Determine the [X, Y] coordinate at the center of the cell enclosing the given text.  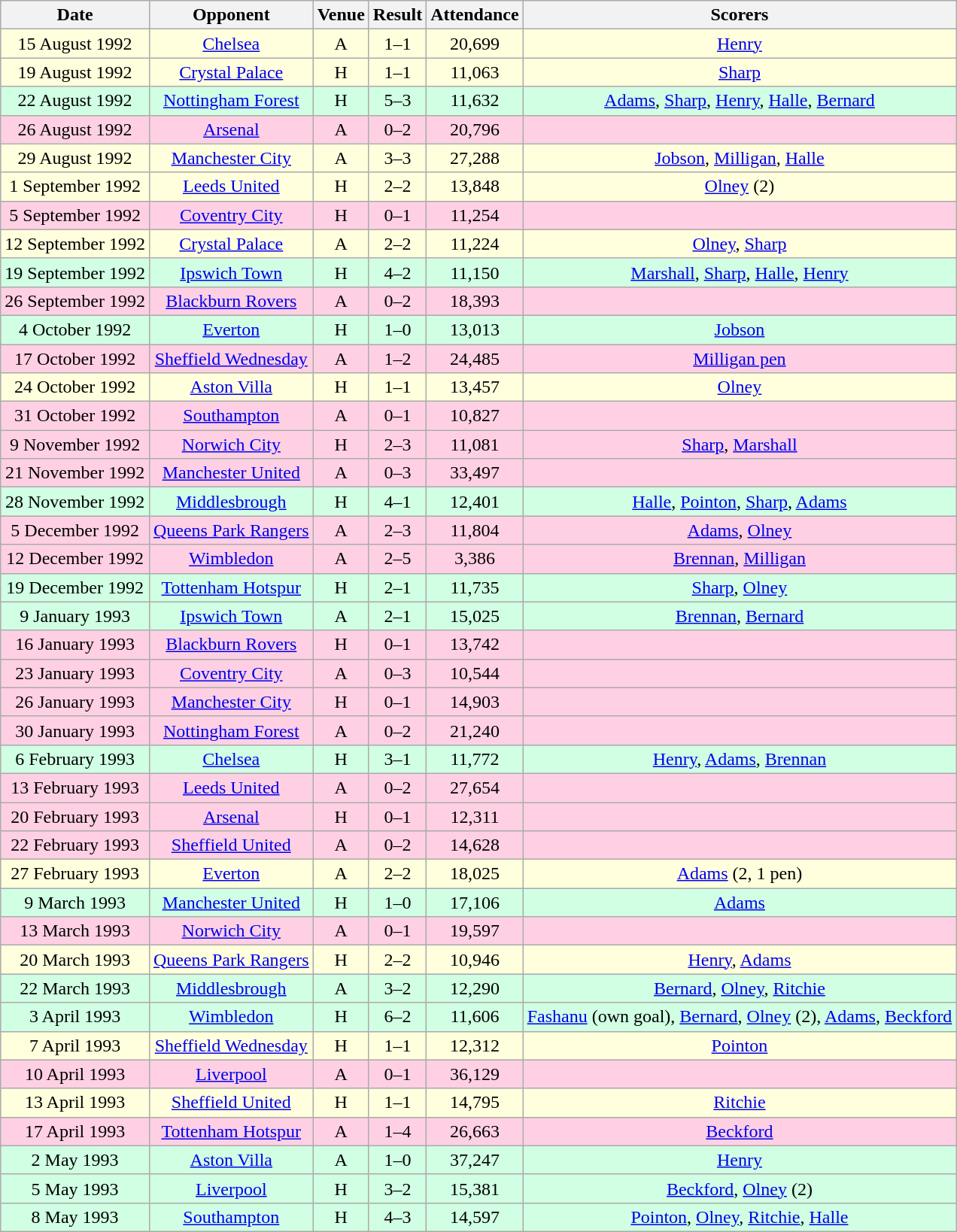
Pointon, Olney, Ritchie, Halle [740, 1217]
28 November 1992 [75, 502]
11,224 [475, 244]
4 October 1992 [75, 329]
12 September 1992 [75, 244]
Olney [740, 387]
10,946 [475, 960]
11,063 [475, 72]
27,654 [475, 787]
Adams, Sharp, Henry, Halle, Bernard [740, 101]
Beckford, Olney (2) [740, 1188]
Marshall, Sharp, Halle, Henry [740, 272]
10,827 [475, 416]
3,386 [475, 559]
4–1 [397, 502]
20 March 1993 [75, 960]
27 February 1993 [75, 874]
24,485 [475, 359]
Halle, Pointon, Sharp, Adams [740, 502]
13 March 1993 [75, 931]
10,544 [475, 673]
14,903 [475, 702]
12 December 1992 [75, 559]
33,497 [475, 473]
Brennan, Bernard [740, 616]
11,804 [475, 530]
24 October 1992 [75, 387]
Adams (2, 1 pen) [740, 874]
5 September 1992 [75, 215]
5 December 1992 [75, 530]
20,796 [475, 129]
22 February 1993 [75, 845]
Opponent [231, 15]
13,848 [475, 187]
22 March 1993 [75, 988]
4–2 [397, 272]
13,742 [475, 645]
2–5 [397, 559]
22 August 1992 [75, 101]
9 January 1993 [75, 616]
Venue [341, 15]
15,381 [475, 1188]
11,606 [475, 1017]
12,401 [475, 502]
17 October 1992 [75, 359]
21 November 1992 [75, 473]
18,025 [475, 874]
1–4 [397, 1131]
13,457 [475, 387]
9 March 1993 [75, 903]
11,081 [475, 445]
Bernard, Olney, Ritchie [740, 988]
Fashanu (own goal), Bernard, Olney (2), Adams, Beckford [740, 1017]
1 September 1992 [75, 187]
17,106 [475, 903]
7 April 1993 [75, 1045]
Sharp [740, 72]
4–3 [397, 1217]
Sharp, Olney [740, 587]
12,290 [475, 988]
21,240 [475, 730]
14,597 [475, 1217]
3 April 1993 [75, 1017]
9 November 1992 [75, 445]
26 August 1992 [75, 129]
13 February 1993 [75, 787]
1–2 [397, 359]
Sharp, Marshall [740, 445]
3–1 [397, 759]
Brennan, Milligan [740, 559]
27,288 [475, 158]
Adams, Olney [740, 530]
23 January 1993 [75, 673]
10 April 1993 [75, 1074]
Beckford [740, 1131]
Scorers [740, 15]
14,628 [475, 845]
Jobson [740, 329]
2 May 1993 [75, 1160]
11,150 [475, 272]
6–2 [397, 1017]
14,795 [475, 1103]
26 September 1992 [75, 301]
13 April 1993 [75, 1103]
8 May 1993 [75, 1217]
20 February 1993 [75, 816]
6 February 1993 [75, 759]
11,772 [475, 759]
11,735 [475, 587]
16 January 1993 [75, 645]
37,247 [475, 1160]
Attendance [475, 15]
Adams [740, 903]
Ritchie [740, 1103]
19 September 1992 [75, 272]
3–3 [397, 158]
31 October 1992 [75, 416]
19 August 1992 [75, 72]
Jobson, Milligan, Halle [740, 158]
Result [397, 15]
17 April 1993 [75, 1131]
5 May 1993 [75, 1188]
36,129 [475, 1074]
12,311 [475, 816]
Pointon [740, 1045]
Henry, Adams, Brennan [740, 759]
18,393 [475, 301]
11,254 [475, 215]
26,663 [475, 1131]
5–3 [397, 101]
15,025 [475, 616]
Olney, Sharp [740, 244]
Henry, Adams [740, 960]
20,699 [475, 44]
26 January 1993 [75, 702]
30 January 1993 [75, 730]
11,632 [475, 101]
Olney (2) [740, 187]
Milligan pen [740, 359]
12,312 [475, 1045]
Date [75, 15]
29 August 1992 [75, 158]
13,013 [475, 329]
19 December 1992 [75, 587]
15 August 1992 [75, 44]
19,597 [475, 931]
